Identify which cell holds the provided text, then report its [X, Y] central coordinate. 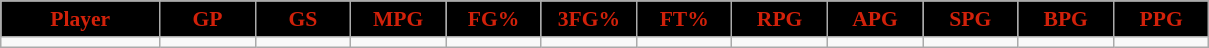
GP [208, 19]
GS [302, 19]
BPG [1066, 19]
MPG [398, 19]
Player [80, 19]
FG% [494, 19]
PPG [1161, 19]
RPG [780, 19]
APG [874, 19]
SPG [970, 19]
FT% [684, 19]
3FG% [588, 19]
